Identify which cell holds the provided text, then report its (X, Y) central coordinate. 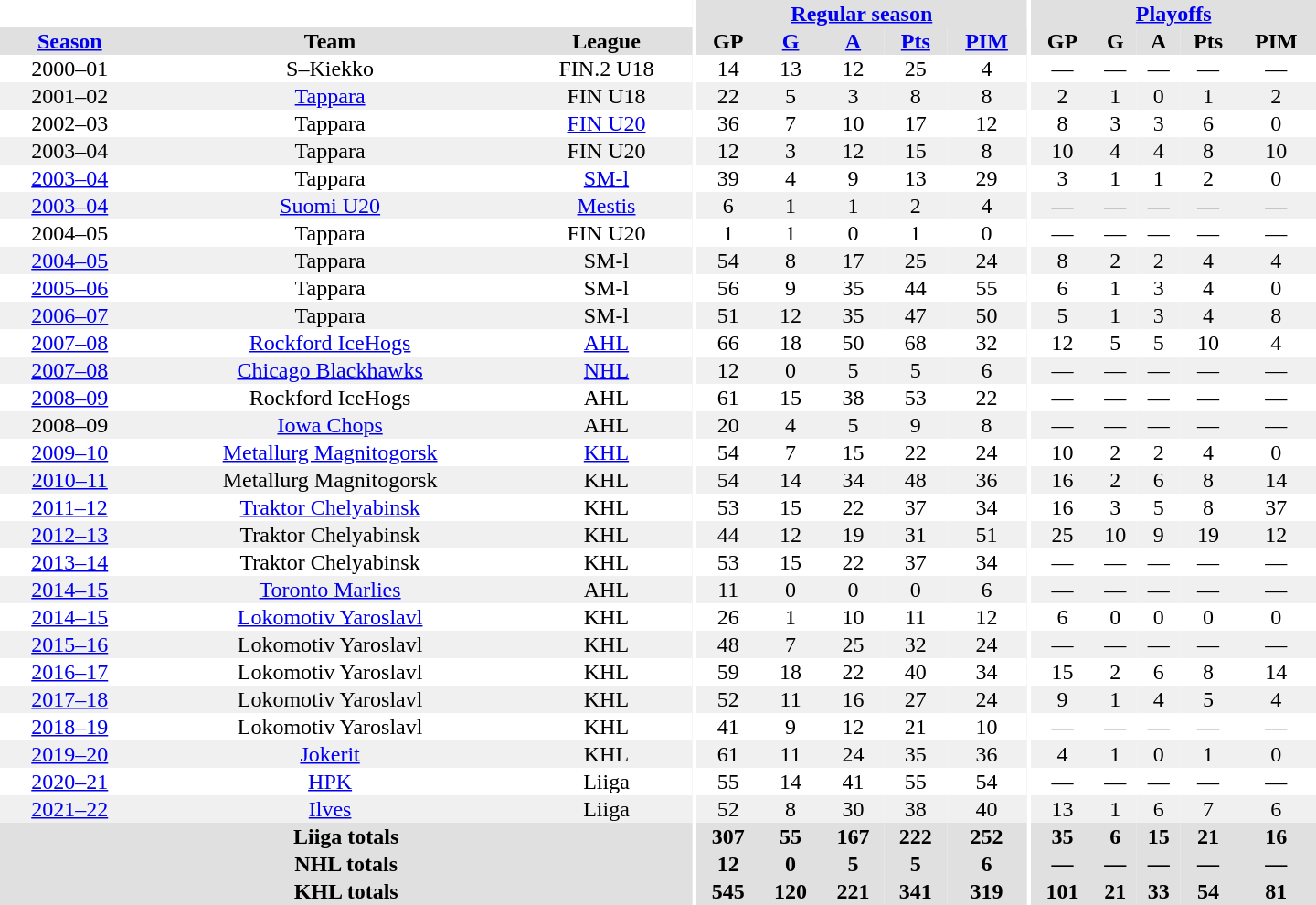
319 (987, 891)
29 (987, 178)
2016–17 (69, 672)
31 (916, 535)
2012–13 (69, 535)
341 (916, 891)
56 (728, 288)
Playoffs (1173, 14)
30 (853, 809)
NHL totals (345, 864)
26 (728, 617)
Team (331, 41)
KHL totals (345, 891)
Toronto Marlies (331, 590)
2009–10 (69, 452)
Suomi U20 (331, 206)
NHL (607, 370)
33 (1159, 891)
20 (728, 425)
27 (916, 699)
Ilves (331, 809)
307 (728, 836)
2011–12 (69, 507)
2006–07 (69, 315)
2005–06 (69, 288)
81 (1276, 891)
2010–11 (69, 480)
S–Kiekko (331, 69)
2002–03 (69, 123)
101 (1062, 891)
Jokerit (331, 754)
FIN U18 (607, 96)
39 (728, 178)
HPK (331, 782)
2017–18 (69, 699)
2018–19 (69, 727)
167 (853, 836)
Regular season (863, 14)
47 (916, 315)
Season (69, 41)
Liiga totals (345, 836)
545 (728, 891)
222 (916, 836)
Iowa Chops (331, 425)
FIN.2 U18 (607, 69)
66 (728, 343)
68 (916, 343)
2001–02 (69, 96)
2021–22 (69, 809)
59 (728, 672)
Mestis (607, 206)
221 (853, 891)
2020–21 (69, 782)
2019–20 (69, 754)
2000–01 (69, 69)
2013–14 (69, 562)
252 (987, 836)
120 (791, 891)
2015–16 (69, 644)
Chicago Blackhawks (331, 370)
League (607, 41)
